Search for the cell housing the specified text and yield its (X, Y) center coordinate. 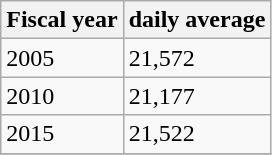
2010 (62, 96)
21,522 (197, 134)
21,177 (197, 96)
2015 (62, 134)
Fiscal year (62, 20)
21,572 (197, 58)
daily average (197, 20)
2005 (62, 58)
